Locate the cell with the specified text and output its (x, y) center coordinate. 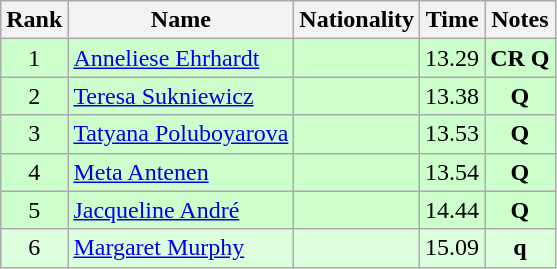
Margaret Murphy (181, 248)
Anneliese Ehrhardt (181, 58)
Time (452, 20)
14.44 (452, 210)
3 (34, 134)
Meta Antenen (181, 172)
13.38 (452, 96)
Name (181, 20)
5 (34, 210)
4 (34, 172)
Teresa Sukniewicz (181, 96)
1 (34, 58)
13.53 (452, 134)
Notes (520, 20)
2 (34, 96)
13.54 (452, 172)
Nationality (357, 20)
15.09 (452, 248)
13.29 (452, 58)
Rank (34, 20)
Tatyana Poluboyarova (181, 134)
CR Q (520, 58)
Jacqueline André (181, 210)
q (520, 248)
6 (34, 248)
